Locate the cell with the specified text and output its [X, Y] center coordinate. 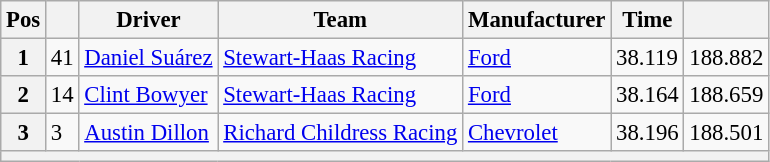
188.501 [726, 133]
Austin Dillon [148, 133]
Manufacturer [537, 20]
41 [62, 58]
38.196 [648, 133]
38.164 [648, 95]
Chevrolet [537, 133]
Pos [24, 20]
14 [62, 95]
1 [24, 58]
Time [648, 20]
Richard Childress Racing [340, 133]
Team [340, 20]
Clint Bowyer [148, 95]
2 [24, 95]
188.659 [726, 95]
38.119 [648, 58]
Daniel Suárez [148, 58]
188.882 [726, 58]
Driver [148, 20]
